Capture the cell that displays the provided text and extract its (x, y) central coordinate. 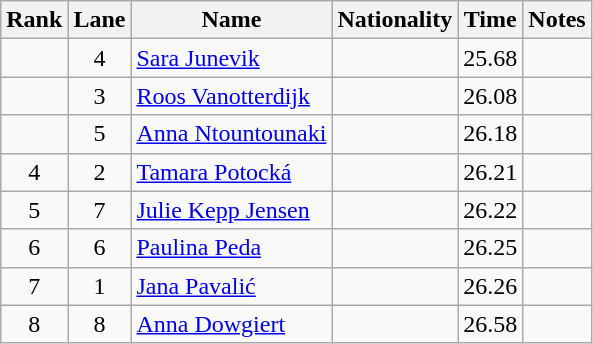
3 (100, 96)
Julie Kepp Jensen (232, 210)
Time (490, 20)
Paulina Peda (232, 248)
26.21 (490, 172)
Tamara Potocká (232, 172)
Nationality (395, 20)
Sara Junevik (232, 58)
26.58 (490, 324)
2 (100, 172)
Roos Vanotterdijk (232, 96)
Name (232, 20)
25.68 (490, 58)
Rank (34, 20)
1 (100, 286)
26.22 (490, 210)
Anna Dowgiert (232, 324)
26.26 (490, 286)
26.18 (490, 134)
Anna Ntountounaki (232, 134)
26.25 (490, 248)
Notes (557, 20)
Jana Pavalić (232, 286)
26.08 (490, 96)
Lane (100, 20)
